Provide the (X, Y) coordinate of the cell's center where the given text is located.  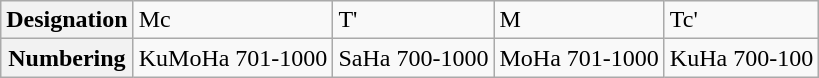
T' (414, 20)
KuHa 700-100 (741, 58)
Numbering (67, 58)
Designation (67, 20)
SaHa 700-1000 (414, 58)
KuMoHa 701-1000 (233, 58)
Mc (233, 20)
M (579, 20)
Tc' (741, 20)
MoHa 701-1000 (579, 58)
